Find where the given text appears and provide that cell's center as [x, y] coordinate. 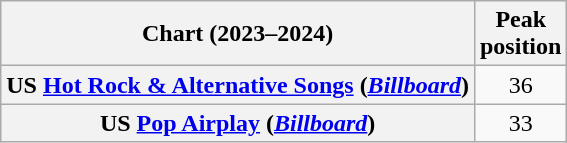
US Pop Airplay (Billboard) [238, 123]
US Hot Rock & Alternative Songs (Billboard) [238, 85]
33 [520, 123]
36 [520, 85]
Chart (2023–2024) [238, 34]
Peakposition [520, 34]
